Locate the cell with the specified text and output its (X, Y) center coordinate. 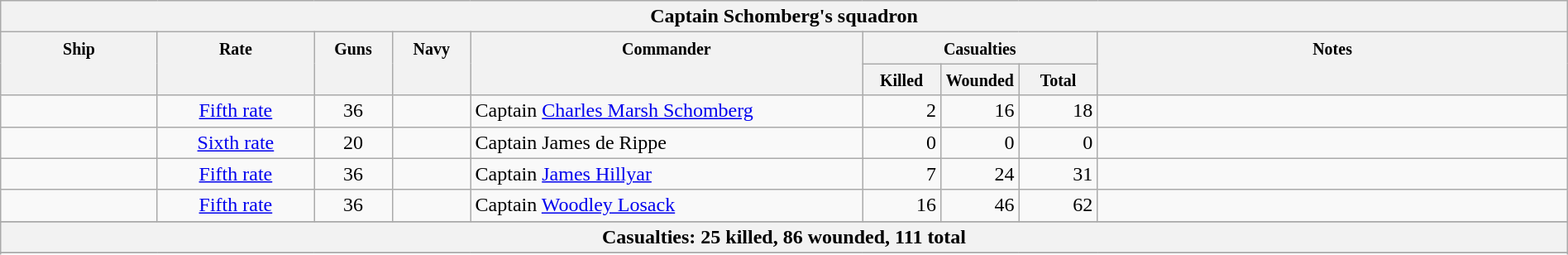
2 (901, 111)
Navy (432, 64)
Wounded (979, 79)
Casualties (980, 48)
Guns (354, 64)
Rate (235, 64)
62 (1059, 205)
Sixth rate (235, 142)
Ship (79, 64)
Total (1059, 79)
46 (979, 205)
Captain Schomberg's squadron (784, 17)
20 (354, 142)
Captain James Hillyar (667, 174)
7 (901, 174)
Casualties: 25 killed, 86 wounded, 111 total (784, 237)
Notes (1332, 64)
Killed (901, 79)
31 (1059, 174)
18 (1059, 111)
Captain Woodley Losack (667, 205)
24 (979, 174)
Commander (667, 64)
Captain James de Rippe (667, 142)
Captain Charles Marsh Schomberg (667, 111)
